Locate the cell with the specified text and output its (x, y) center coordinate. 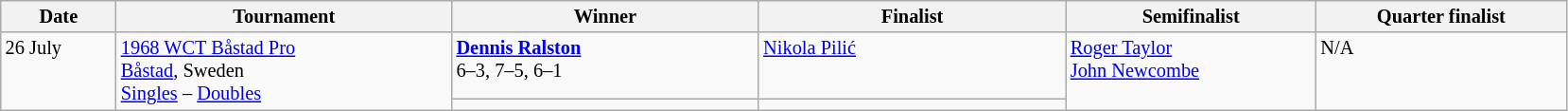
Dennis Ralston6–3, 7–5, 6–1 (605, 65)
Winner (605, 16)
N/A (1441, 71)
Date (59, 16)
Tournament (284, 16)
Semifinalist (1192, 16)
26 July (59, 71)
1968 WCT Båstad Pro Båstad, SwedenSingles – Doubles (284, 71)
Nikola Pilić (912, 65)
Roger Taylor John Newcombe (1192, 71)
Finalist (912, 16)
Quarter finalist (1441, 16)
